Extract the [x, y] coordinate from the center of the cell holding the provided text.  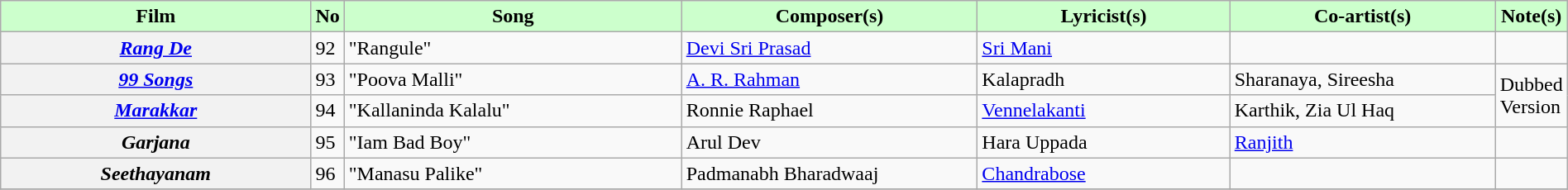
Rang De [155, 48]
No [327, 17]
96 [327, 173]
Kalapradh [1103, 79]
94 [327, 111]
"Poova Malli" [513, 79]
95 [327, 142]
Marakkar [155, 111]
Composer(s) [829, 17]
Karthik, Zia Ul Haq [1363, 111]
Ronnie Raphael [829, 111]
"Kallaninda Kalalu" [513, 111]
Devi Sri Prasad [829, 48]
Sri Mani [1103, 48]
Hara Uppada [1103, 142]
"Manasu Palike" [513, 173]
Arul Dev [829, 142]
Lyricist(s) [1103, 17]
Co-artist(s) [1363, 17]
Chandrabose [1103, 173]
99 Songs [155, 79]
Padmanabh Bharadwaaj [829, 173]
Seethayanam [155, 173]
Vennelakanti [1103, 111]
"Rangule" [513, 48]
A. R. Rahman [829, 79]
Ranjith [1363, 142]
Dubbed Version [1532, 95]
93 [327, 79]
Garjana [155, 142]
Note(s) [1532, 17]
Film [155, 17]
"Iam Bad Boy" [513, 142]
Sharanaya, Sireesha [1363, 79]
Song [513, 17]
92 [327, 48]
